Return the (x, y) coordinate for the center point of the cell that contains the specified text.  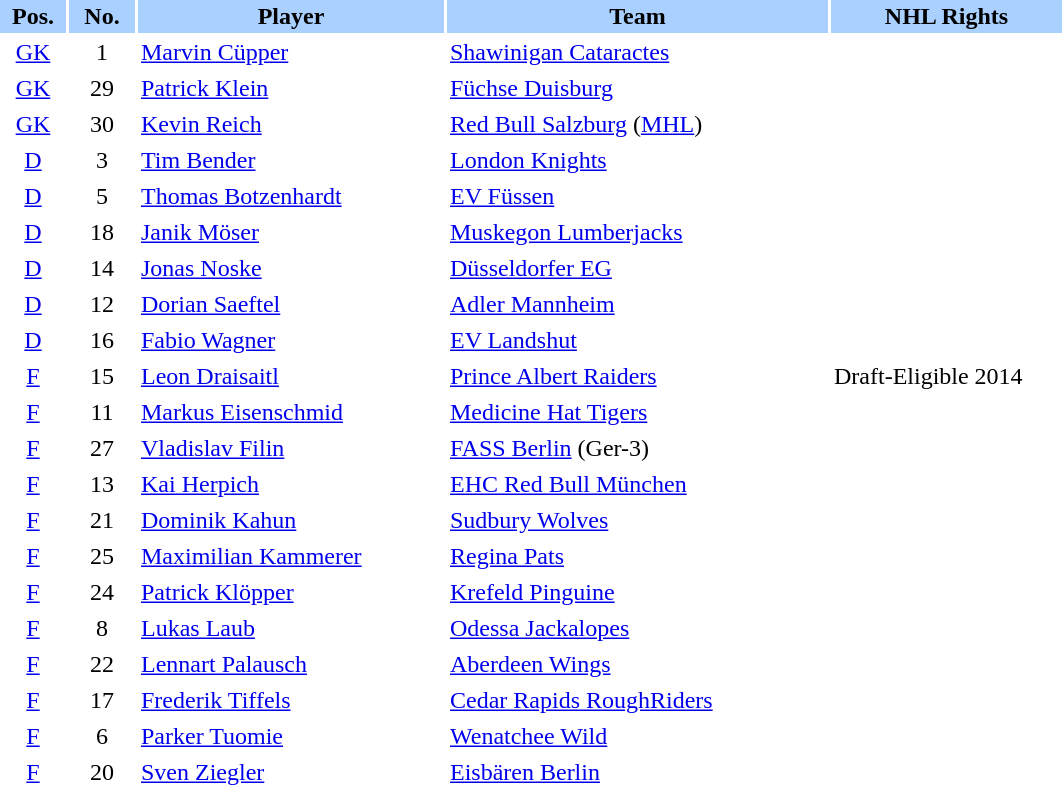
Kevin Reich (291, 124)
Fabio Wagner (291, 340)
Thomas Botzenhardt (291, 196)
1 (102, 52)
Marvin Cüpper (291, 52)
Patrick Klöpper (291, 592)
13 (102, 484)
Muskegon Lumberjacks (638, 232)
Lukas Laub (291, 628)
Sudbury Wolves (638, 520)
Düsseldorfer EG (638, 268)
Pos. (33, 16)
Krefeld Pinguine (638, 592)
London Knights (638, 160)
29 (102, 88)
EHC Red Bull München (638, 484)
Frederik Tiffels (291, 700)
5 (102, 196)
Team (638, 16)
22 (102, 664)
Dominik Kahun (291, 520)
Lennart Palausch (291, 664)
Kai Herpich (291, 484)
27 (102, 448)
Dorian Saeftel (291, 304)
Player (291, 16)
30 (102, 124)
Janik Möser (291, 232)
18 (102, 232)
21 (102, 520)
Leon Draisaitl (291, 376)
25 (102, 556)
Prince Albert Raiders (638, 376)
8 (102, 628)
3 (102, 160)
Draft-Eligible 2014 (946, 376)
EV Füssen (638, 196)
EV Landshut (638, 340)
12 (102, 304)
Füchse Duisburg (638, 88)
Medicine Hat Tigers (638, 412)
Odessa Jackalopes (638, 628)
17 (102, 700)
Tim Bender (291, 160)
Maximilian Kammerer (291, 556)
Parker Tuomie (291, 736)
15 (102, 376)
Aberdeen Wings (638, 664)
Shawinigan Cataractes (638, 52)
Vladislav Filin (291, 448)
FASS Berlin (Ger-3) (638, 448)
Adler Mannheim (638, 304)
NHL Rights (946, 16)
Wenatchee Wild (638, 736)
16 (102, 340)
No. (102, 16)
Cedar Rapids RoughRiders (638, 700)
Patrick Klein (291, 88)
6 (102, 736)
Jonas Noske (291, 268)
Markus Eisenschmid (291, 412)
Regina Pats (638, 556)
14 (102, 268)
11 (102, 412)
24 (102, 592)
Red Bull Salzburg (MHL) (638, 124)
